Detect which cell encompasses the target text, then output its [X, Y] center coordinate. 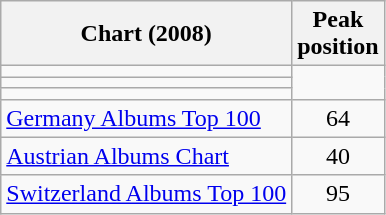
Peakposition [338, 34]
Switzerland Albums Top 100 [146, 194]
Germany Albums Top 100 [146, 118]
Austrian Albums Chart [146, 156]
40 [338, 156]
64 [338, 118]
Chart (2008) [146, 34]
95 [338, 194]
